Pinpoint the cell where the given text exists, returning its [x, y] midpoint coordinate. 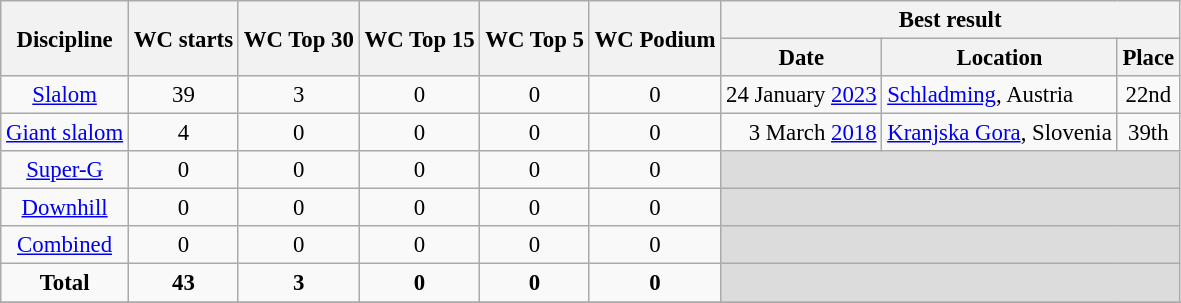
3 March 2018 [802, 133]
Slalom [65, 95]
WC Top 5 [534, 38]
Best result [950, 20]
Schladming, Austria [1000, 95]
39 [183, 95]
Combined [65, 245]
Location [1000, 58]
43 [183, 283]
Downhill [65, 208]
WC Top 30 [298, 38]
39th [1148, 133]
Giant slalom [65, 133]
Date [802, 58]
WC Podium [654, 38]
22nd [1148, 95]
WC Top 15 [420, 38]
WC starts [183, 38]
Discipline [65, 38]
4 [183, 133]
Place [1148, 58]
Super-G [65, 170]
24 January 2023 [802, 95]
Kranjska Gora, Slovenia [1000, 133]
Total [65, 283]
